Identify which cell holds the provided text, then report its [x, y] central coordinate. 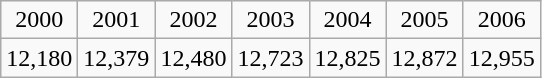
2005 [424, 20]
12,955 [502, 58]
2006 [502, 20]
12,180 [40, 58]
2000 [40, 20]
12,379 [116, 58]
2004 [348, 20]
12,480 [194, 58]
12,872 [424, 58]
2002 [194, 20]
2001 [116, 20]
12,723 [270, 58]
12,825 [348, 58]
2003 [270, 20]
